Search for the cell housing the specified text and yield its (X, Y) center coordinate. 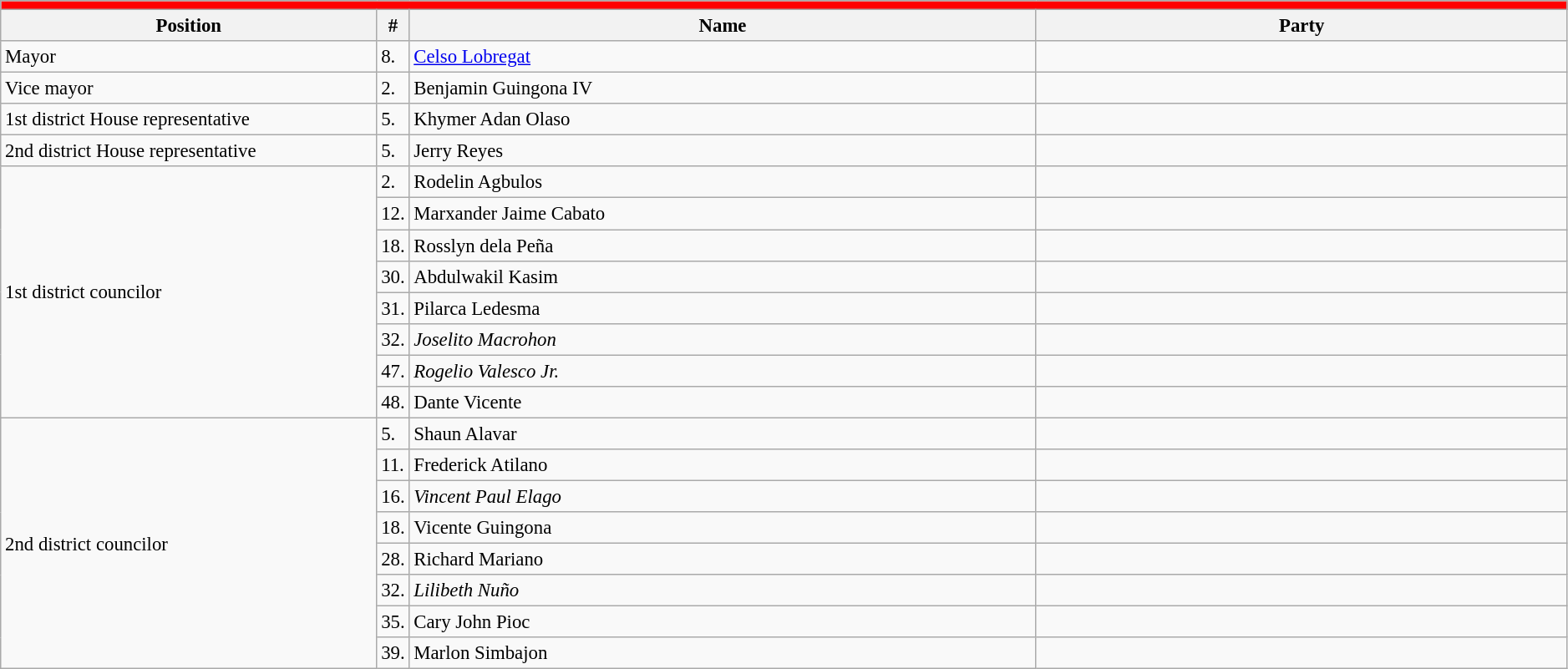
48. (393, 403)
Rodelin Agbulos (723, 183)
Khymer Adan Olaso (723, 119)
Lilibeth Nuño (723, 590)
11. (393, 465)
1st district councilor (189, 292)
Position (189, 26)
2nd district councilor (189, 543)
Jerry Reyes (723, 151)
Vincent Paul Elago (723, 496)
Vice mayor (189, 89)
2nd district House representative (189, 151)
Marlon Simbajon (723, 653)
Name (723, 26)
# (393, 26)
Party (1302, 26)
Mayor (189, 57)
8. (393, 57)
Marxander Jaime Cabato (723, 214)
Vicente Guingona (723, 528)
Abdulwakil Kasim (723, 276)
Richard Mariano (723, 560)
Joselito Macrohon (723, 339)
Cary John Pioc (723, 622)
Rosslyn dela Peña (723, 246)
47. (393, 371)
1st district House representative (189, 119)
Celso Lobregat (723, 57)
Frederick Atilano (723, 465)
Dante Vicente (723, 403)
12. (393, 214)
Benjamin Guingona IV (723, 89)
Rogelio Valesco Jr. (723, 371)
35. (393, 622)
16. (393, 496)
Shaun Alavar (723, 433)
28. (393, 560)
39. (393, 653)
30. (393, 276)
Pilarca Ledesma (723, 308)
31. (393, 308)
